Return the (X, Y) coordinate for the center point of the cell that contains the specified text.  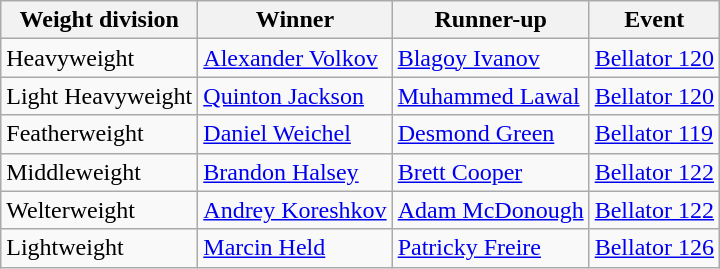
Brandon Halsey (295, 172)
Heavyweight (100, 58)
Bellator 119 (654, 134)
Desmond Green (490, 134)
Winner (295, 20)
Muhammed Lawal (490, 96)
Andrey Koreshkov (295, 210)
Blagoy Ivanov (490, 58)
Marcin Held (295, 248)
Weight division (100, 20)
Alexander Volkov (295, 58)
Event (654, 20)
Lightweight (100, 248)
Quinton Jackson (295, 96)
Bellator 126 (654, 248)
Light Heavyweight (100, 96)
Adam McDonough (490, 210)
Daniel Weichel (295, 134)
Brett Cooper (490, 172)
Patricky Freire (490, 248)
Runner-up (490, 20)
Featherweight (100, 134)
Middleweight (100, 172)
Welterweight (100, 210)
